Extract the [X, Y] coordinate from the center of the cell holding the provided text.  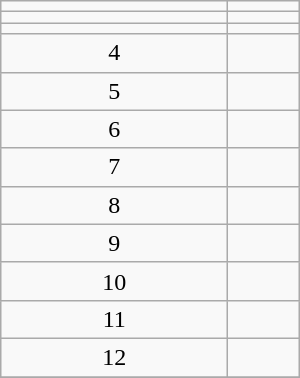
11 [114, 319]
9 [114, 243]
12 [114, 357]
10 [114, 281]
7 [114, 167]
8 [114, 205]
5 [114, 91]
6 [114, 129]
4 [114, 53]
